Find where the given text appears and provide that cell's center as (X, Y) coordinate. 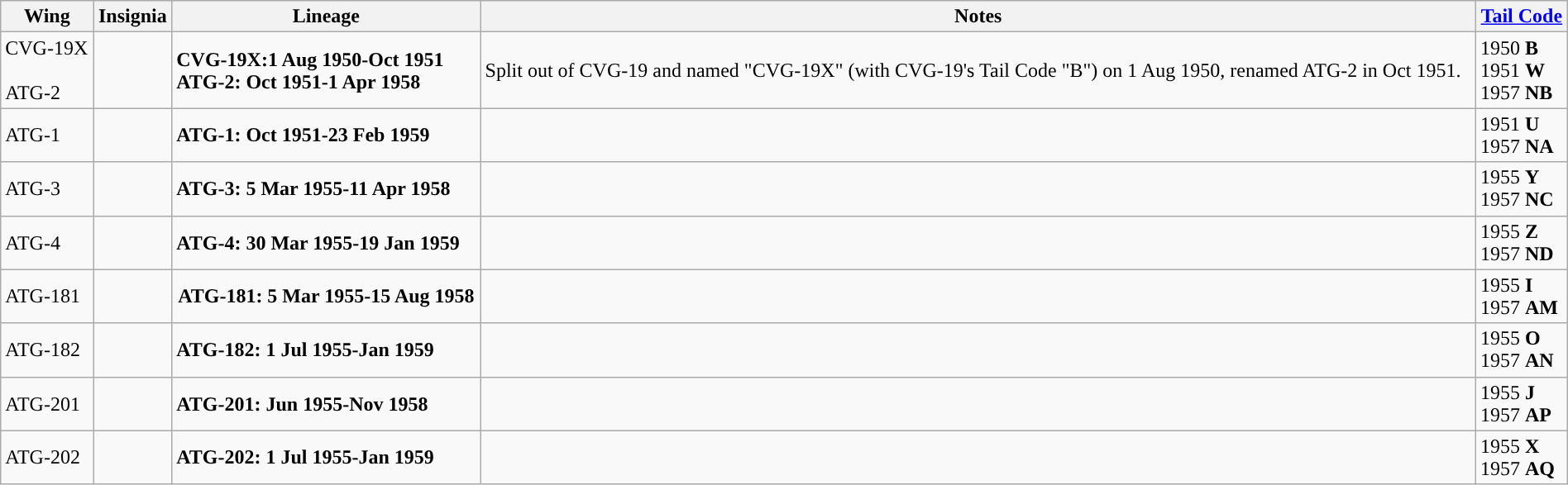
ATG-3 (47, 188)
1955 J1957 AP (1522, 403)
1955 Z1957 ND (1522, 243)
1951 U1957 NA (1522, 136)
Tail Code (1522, 17)
1955 Y1957 NC (1522, 188)
ATG-201 (47, 403)
ATG-1 (47, 136)
Notes (978, 17)
1955 I1957 AM (1522, 296)
1955 X1957 AQ (1522, 458)
CVG-19X:1 Aug 1950-Oct 1951ATG-2: Oct 1951-1 Apr 1958 (326, 70)
ATG-181: 5 Mar 1955-15 Aug 1958 (326, 296)
Insignia (132, 17)
1950 B1951 W1957 NB (1522, 70)
ATG-1: Oct 1951-23 Feb 1959 (326, 136)
ATG-182: 1 Jul 1955-Jan 1959 (326, 350)
1955 O1957 AN (1522, 350)
ATG-3: 5 Mar 1955-11 Apr 1958 (326, 188)
Lineage (326, 17)
ATG-202: 1 Jul 1955-Jan 1959 (326, 458)
Split out of CVG-19 and named "CVG-19X" (with CVG-19's Tail Code "B") on 1 Aug 1950, renamed ATG-2 in Oct 1951. (978, 70)
ATG-182 (47, 350)
ATG-4: 30 Mar 1955-19 Jan 1959 (326, 243)
ATG-181 (47, 296)
ATG-202 (47, 458)
Wing (47, 17)
ATG-4 (47, 243)
CVG-19XATG-2 (47, 70)
ATG-201: Jun 1955-Nov 1958 (326, 403)
